Search for the cell housing the specified text and yield its [x, y] center coordinate. 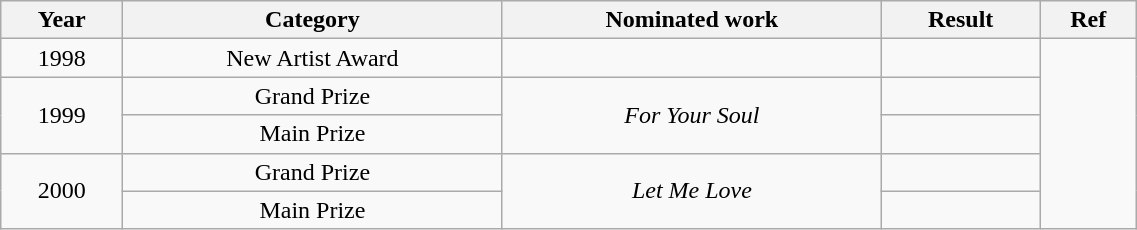
Result [961, 20]
Year [62, 20]
2000 [62, 191]
Nominated work [692, 20]
New Artist Award [312, 58]
Let Me Love [692, 191]
1998 [62, 58]
Ref [1088, 20]
For Your Soul [692, 115]
Category [312, 20]
1999 [62, 115]
